Search for the cell housing the specified text and yield its [X, Y] center coordinate. 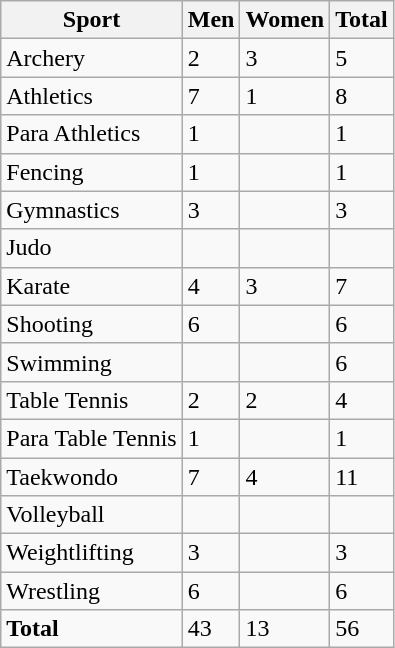
Archery [92, 58]
Table Tennis [92, 400]
Athletics [92, 96]
Weightlifting [92, 553]
11 [362, 477]
Men [211, 20]
Para Table Tennis [92, 438]
Para Athletics [92, 134]
8 [362, 96]
Fencing [92, 172]
Wrestling [92, 591]
56 [362, 629]
Shooting [92, 324]
5 [362, 58]
Volleyball [92, 515]
Gymnastics [92, 210]
Swimming [92, 362]
Sport [92, 20]
Taekwondo [92, 477]
13 [285, 629]
Judo [92, 248]
43 [211, 629]
Karate [92, 286]
Women [285, 20]
